Pinpoint the cell where the given text exists, returning its (x, y) midpoint coordinate. 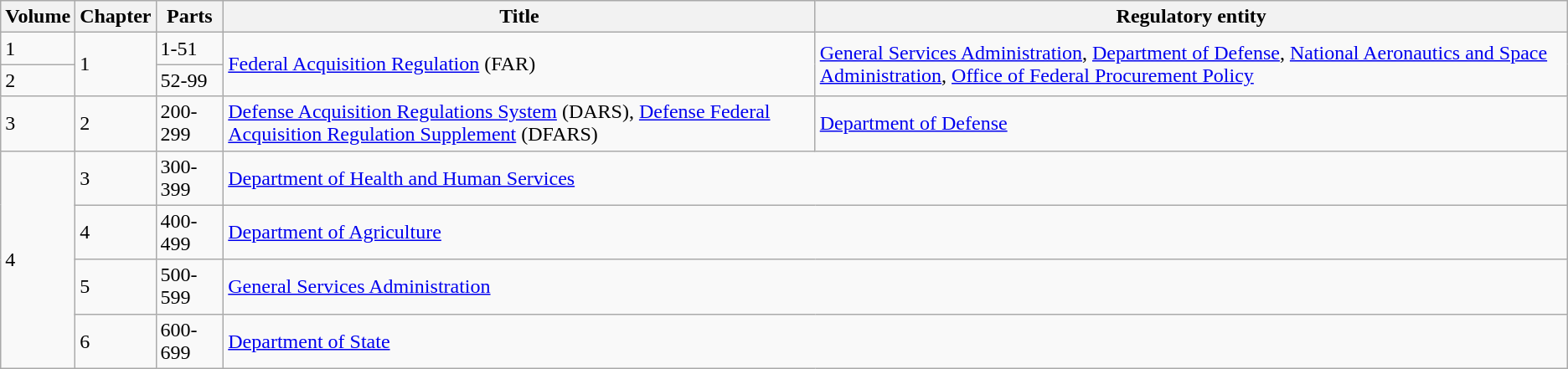
Title (519, 17)
300-399 (189, 177)
Department of Health and Human Services (896, 177)
5 (116, 286)
500-599 (189, 286)
Parts (189, 17)
600-699 (189, 341)
General Services Administration (896, 286)
Department of Defense (1191, 124)
6 (116, 341)
Defense Acquisition Regulations System (DARS), Defense Federal Acquisition Regulation Supplement (DFARS) (519, 124)
Department of State (896, 341)
Chapter (116, 17)
Regulatory entity (1191, 17)
Federal Acquisition Regulation (FAR) (519, 64)
400-499 (189, 233)
52-99 (189, 80)
Volume (39, 17)
200-299 (189, 124)
General Services Administration, Department of Defense, National Aeronautics and Space Administration, Office of Federal Procurement Policy (1191, 64)
Department of Agriculture (896, 233)
1-51 (189, 49)
